Return (X, Y) of the center of cell containing provided text 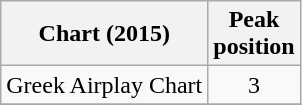
Peakposition (254, 34)
3 (254, 85)
Greek Airplay Chart (104, 85)
Chart (2015) (104, 34)
